Capture the cell that displays the provided text and extract its [X, Y] central coordinate. 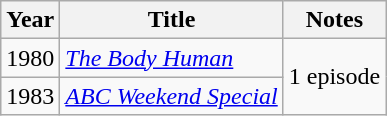
Year [30, 20]
Notes [334, 20]
1983 [30, 96]
ABC Weekend Special [172, 96]
1 episode [334, 77]
Title [172, 20]
1980 [30, 58]
The Body Human [172, 58]
